Return [X, Y] of the center of cell containing provided text 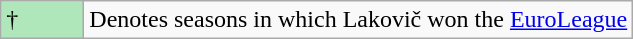
Denotes seasons in which Lakovič won the EuroLeague [358, 20]
† [42, 20]
